Provide the (X, Y) coordinate of the cell's center where the given text is located.  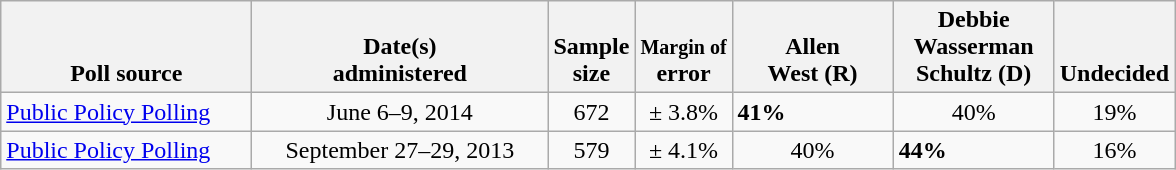
± 4.1% (684, 150)
Margin oferror (684, 47)
DebbieWasserman Schultz (D) (974, 47)
September 27–29, 2013 (400, 150)
Undecided (1114, 47)
AllenWest (R) (812, 47)
± 3.8% (684, 112)
672 (592, 112)
19% (1114, 112)
16% (1114, 150)
Poll source (126, 47)
Date(s)administered (400, 47)
Samplesize (592, 47)
June 6–9, 2014 (400, 112)
579 (592, 150)
44% (974, 150)
41% (812, 112)
